Pinpoint the cell where the given text exists, returning its (x, y) midpoint coordinate. 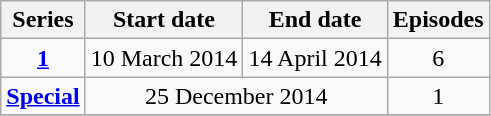
14 April 2014 (315, 58)
Start date (164, 20)
6 (438, 58)
Special (43, 96)
10 March 2014 (164, 58)
End date (315, 20)
Series (43, 20)
25 December 2014 (236, 96)
Episodes (438, 20)
